From the cell containing the given text, extract its center point as [X, Y] coordinate. 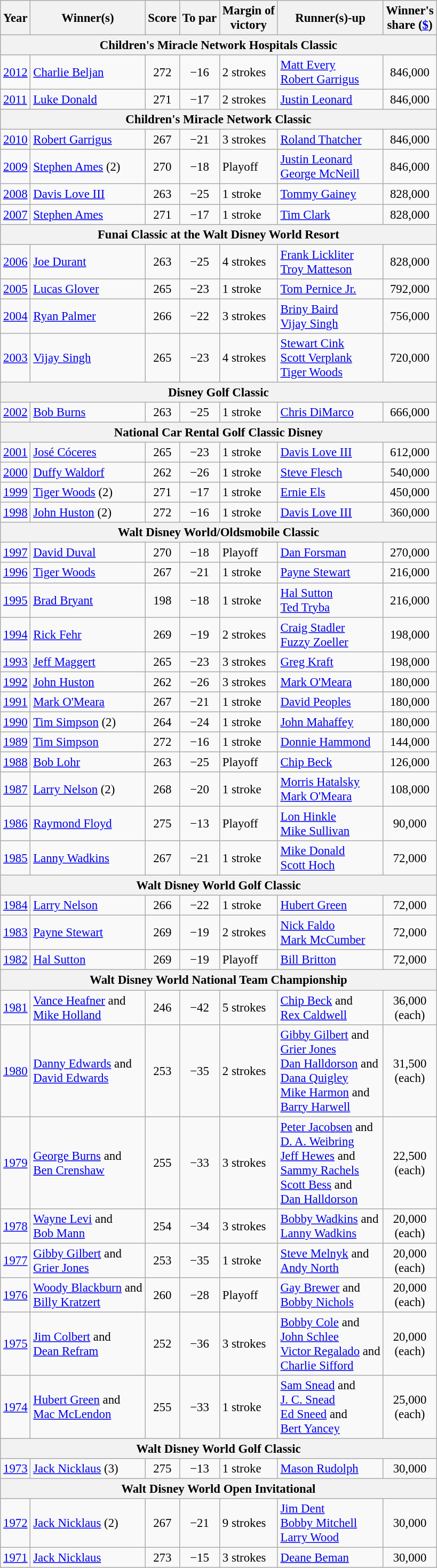
Brad Bryant [88, 600]
1982 [15, 960]
5 strokes [249, 1007]
Greg Kraft [330, 662]
Tim Simpson [88, 742]
Nick Faldo Mark McCumber [330, 933]
252 [162, 1343]
1991 [15, 702]
Children's Miracle Network Hospitals Classic [219, 45]
Margin ofvictory [249, 18]
Hal Sutton [88, 960]
1972 [15, 1523]
Tim Clark [330, 214]
254 [162, 1226]
612,000 [410, 452]
2009 [15, 166]
Vance Heafner and Mike Holland [88, 1007]
Woody Blackburn and Billy Kratzert [88, 1295]
25,000(each) [410, 1407]
1977 [15, 1260]
1976 [15, 1295]
Bob Burns [88, 412]
1995 [15, 600]
David Duval [88, 553]
Sam Snead and J. C. Snead Ed Sneed and Bert Yancey [330, 1407]
450,000 [410, 492]
Gibby Gilbert and Grier Jones Dan Halldorson and Dana Quigley Mike Harmon and Barry Harwell [330, 1070]
198 [162, 600]
2006 [15, 261]
−24 [200, 722]
Joe Durant [88, 261]
Score [162, 18]
Rick Fehr [88, 635]
Frank Lickliter Troy Matteson [330, 261]
Stephen Ames (2) [88, 166]
260 [162, 1295]
Year [15, 18]
Walt Disney World/Oldsmobile Classic [219, 532]
Bobby Wadkins and Lanny Wadkins [330, 1226]
−42 [200, 1007]
Charlie Beljan [88, 73]
126,000 [410, 762]
360,000 [410, 513]
Jack Nicklaus (2) [88, 1523]
1996 [15, 573]
Jim Dent Bobby Mitchell Larry Wood [330, 1523]
268 [162, 790]
Jim Colbert and Dean Refram [88, 1343]
Chip Beck [330, 762]
To par [200, 18]
Lanny Wadkins [88, 858]
Bill Britton [330, 960]
−36 [200, 1343]
1986 [15, 824]
1987 [15, 790]
1990 [15, 722]
Bobby Cole and John Schlee Victor Regalado and Charlie Sifford [330, 1343]
Hal Sutton Ted Tryba [330, 600]
Hubert Green and Mac McLendon [88, 1407]
−20 [200, 790]
Raymond Floyd [88, 824]
1983 [15, 933]
1974 [15, 1407]
Tiger Woods [88, 573]
2005 [15, 289]
31,500(each) [410, 1070]
John Huston [88, 682]
Hubert Green [330, 905]
1979 [15, 1163]
1997 [15, 553]
2010 [15, 140]
1978 [15, 1226]
−34 [200, 1226]
1993 [15, 662]
Runner(s)-up [330, 18]
540,000 [410, 473]
Walt Disney World Open Invitational [219, 1489]
2004 [15, 316]
Steve Melnyk and Andy North [330, 1260]
792,000 [410, 289]
Jack Nicklaus [88, 1558]
Chip Beck and Rex Caldwell [330, 1007]
1975 [15, 1343]
Duffy Waldorf [88, 473]
José Cóceres [88, 452]
1971 [15, 1558]
Luke Donald [88, 100]
John Huston (2) [88, 513]
90,000 [410, 824]
Stephen Ames [88, 214]
Mason Rudolph [330, 1469]
756,000 [410, 316]
Roland Thatcher [330, 140]
264 [162, 722]
Donnie Hammond [330, 742]
Tom Pernice Jr. [330, 289]
1985 [15, 858]
2011 [15, 100]
666,000 [410, 412]
2012 [15, 73]
Bob Lohr [88, 762]
1994 [15, 635]
36,000(each) [410, 1007]
Deane Beman [330, 1558]
Lon Hinkle Mike Sullivan [330, 824]
1973 [15, 1469]
Larry Nelson [88, 905]
Briny Baird Vijay Singh [330, 316]
9 strokes [249, 1523]
Wayne Levi and Bob Mann [88, 1226]
Jack Nicklaus (3) [88, 1469]
John Mahaffey [330, 722]
Tommy Gainey [330, 194]
273 [162, 1558]
Robert Garrigus [88, 140]
Funai Classic at the Walt Disney World Resort [219, 234]
Steve Flesch [330, 473]
Morris Hatalsky Mark O'Meara [330, 790]
Gay Brewer and Bobby Nichols [330, 1295]
2003 [15, 358]
−28 [200, 1295]
Stewart Cink Scott Verplank Tiger Woods [330, 358]
Chris DiMarco [330, 412]
Gibby Gilbert and Grier Jones [88, 1260]
1999 [15, 492]
Dan Forsman [330, 553]
Mike Donald Scott Hoch [330, 858]
Winner(s) [88, 18]
Justin Leonard George McNeill [330, 166]
108,000 [410, 790]
22,500(each) [410, 1163]
Vijay Singh [88, 358]
1989 [15, 742]
Matt Every Robert Garrigus [330, 73]
Jeff Maggert [88, 662]
2008 [15, 194]
720,000 [410, 358]
144,000 [410, 742]
1980 [15, 1070]
George Burns and Ben Crenshaw [88, 1163]
Tim Simpson (2) [88, 722]
1998 [15, 513]
Justin Leonard [330, 100]
Disney Golf Classic [219, 392]
1981 [15, 1007]
Ernie Els [330, 492]
2007 [15, 214]
Tiger Woods (2) [88, 492]
Lucas Glover [88, 289]
National Car Rental Golf Classic Disney [219, 432]
David Peoples [330, 702]
1984 [15, 905]
2002 [15, 412]
Winner'sshare ($) [410, 18]
−15 [200, 1558]
Ryan Palmer [88, 316]
270,000 [410, 553]
2001 [15, 452]
Walt Disney World National Team Championship [219, 980]
1992 [15, 682]
Danny Edwards and David Edwards [88, 1070]
2000 [15, 473]
Larry Nelson (2) [88, 790]
246 [162, 1007]
Craig Stadler Fuzzy Zoeller [330, 635]
Peter Jacobsen and D. A. Weibring Jeff Hewes and Sammy Rachels Scott Bess and Dan Halldorson [330, 1163]
1988 [15, 762]
Children's Miracle Network Classic [219, 120]
